Search for the cell housing the specified text and yield its [X, Y] center coordinate. 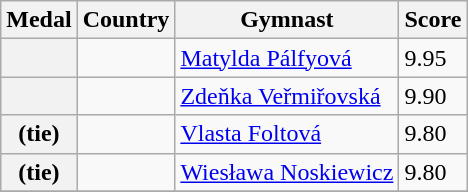
Score [433, 20]
Medal [39, 20]
Matylda Pálfyová [287, 58]
Vlasta Foltová [287, 134]
Wiesława Noskiewicz [287, 172]
Zdeňka Veřmiřovská [287, 96]
9.95 [433, 58]
Country [126, 20]
9.90 [433, 96]
Gymnast [287, 20]
